Return the (x, y) coordinate for the center point of the cell that contains the specified text.  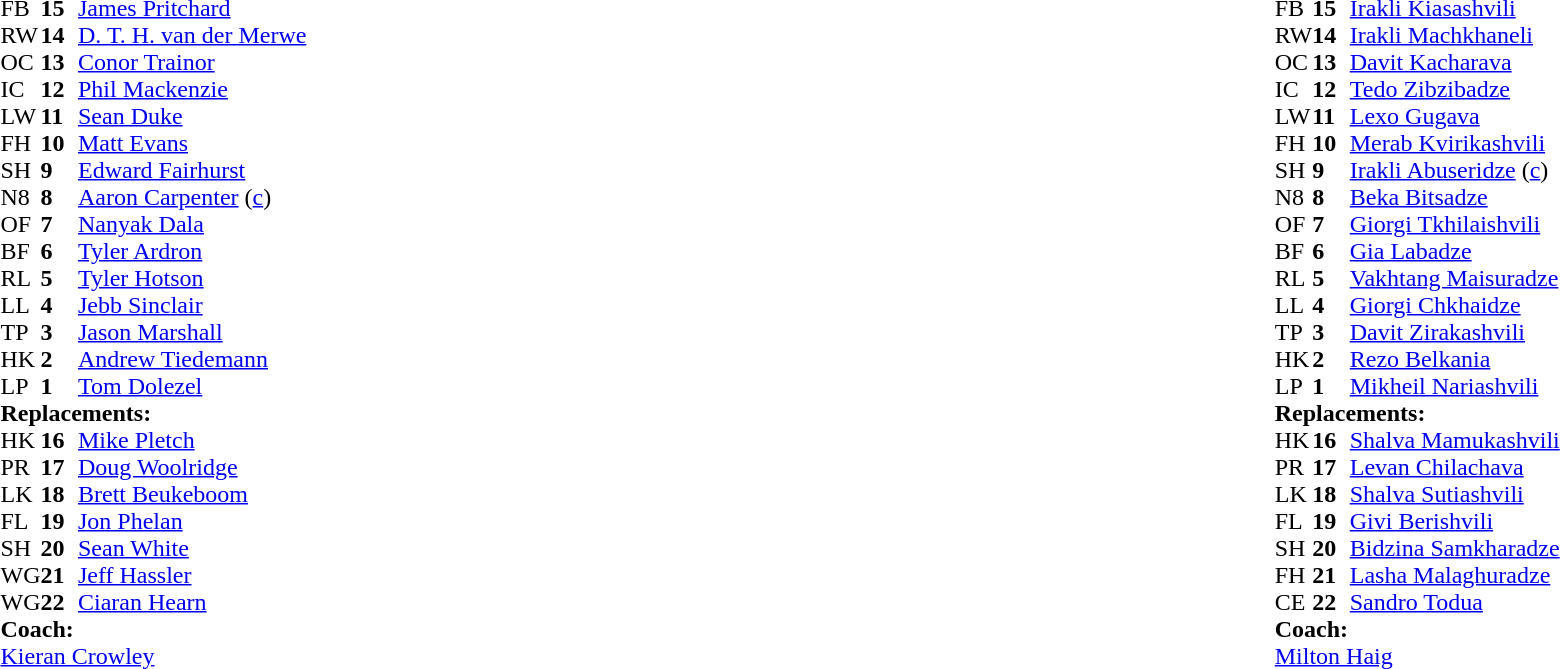
Lexo Gugava (1455, 116)
Rezo Belkania (1455, 360)
Jon Phelan (192, 522)
Edward Fairhurst (192, 170)
Bidzina Samkharadze (1455, 548)
Sean Duke (192, 116)
Sean White (192, 548)
Nanyak Dala (192, 224)
Jebb Sinclair (192, 306)
Merab Kvirikashvili (1455, 144)
Tyler Ardron (192, 252)
Matt Evans (192, 144)
Irakli Abuseridze (c) (1455, 170)
Phil Mackenzie (192, 90)
Andrew Tiedemann (192, 360)
Tedo Zibzibadze (1455, 90)
Jeff Hassler (192, 576)
Levan Chilachava (1455, 468)
Lasha Malaghuradze (1455, 576)
CE (1294, 602)
Davit Zirakashvili (1455, 332)
Vakhtang Maisuradze (1455, 278)
Giorgi Tkhilaishvili (1455, 224)
Doug Woolridge (192, 468)
Jason Marshall (192, 332)
Tom Dolezel (192, 386)
Kieran Crowley (153, 656)
Tyler Hotson (192, 278)
Ciaran Hearn (192, 602)
Sandro Todua (1455, 602)
Shalva Sutiashvili (1455, 494)
Davit Kacharava (1455, 62)
Gia Labadze (1455, 252)
Mikheil Nariashvili (1455, 386)
Shalva Mamukashvili (1455, 440)
Irakli Machkhaneli (1455, 36)
Mike Pletch (192, 440)
D. T. H. van der Merwe (192, 36)
Beka Bitsadze (1455, 198)
Conor Trainor (192, 62)
Brett Beukeboom (192, 494)
Givi Berishvili (1455, 522)
Giorgi Chkhaidze (1455, 306)
Milton Haig (1418, 656)
Aaron Carpenter (c) (192, 198)
